Scan for the cell matching the given text and deliver its (x, y) coordinate at center. 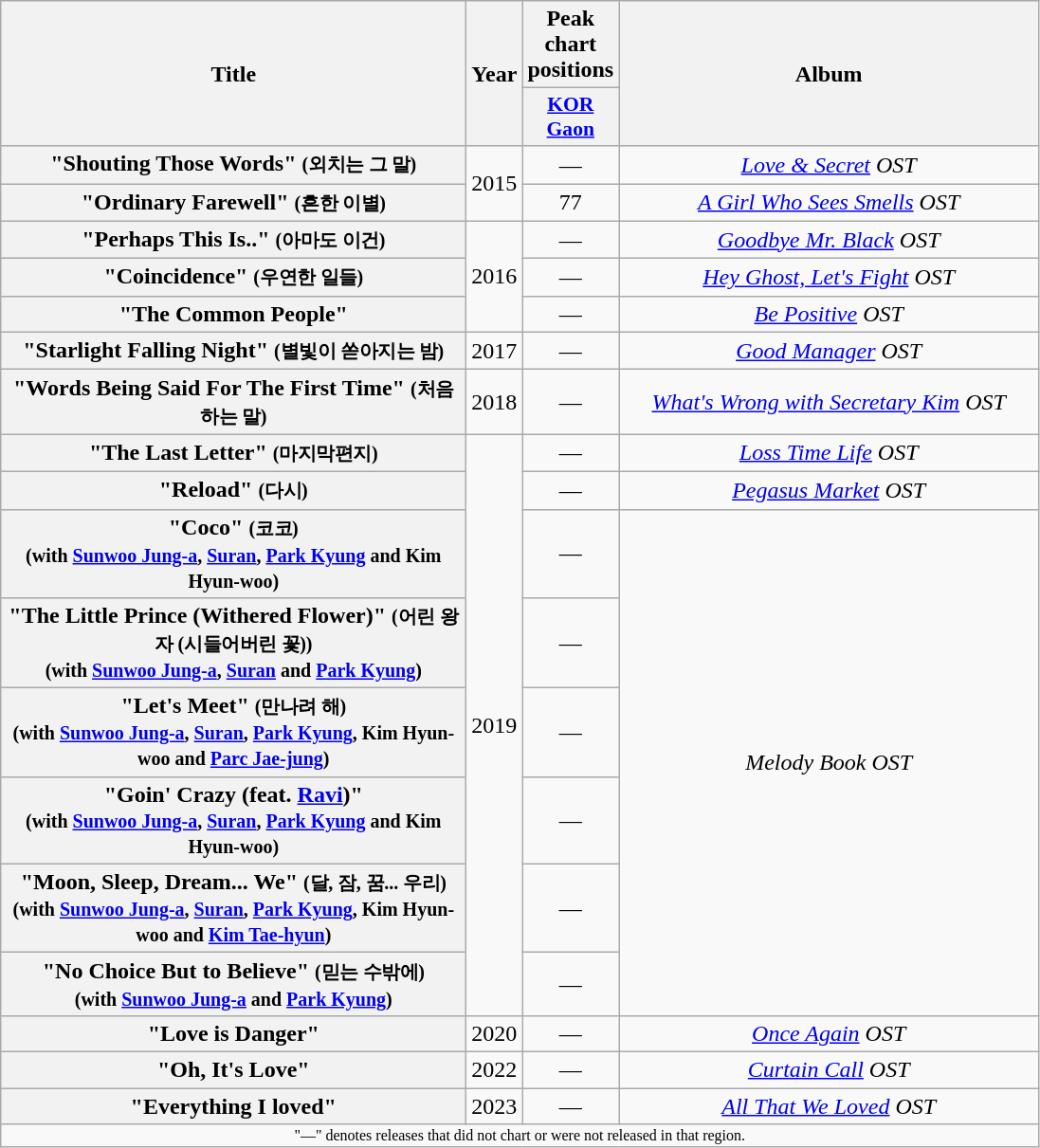
Title (233, 74)
"Shouting Those Words" (외치는 그 말) (233, 165)
"Perhaps This Is.." (아마도 이건) (233, 240)
Love & Secret OST (829, 165)
"Starlight Falling Night" (별빛이 쏟아지는 밤) (233, 351)
"—" denotes releases that did not chart or were not released in that region. (520, 1136)
Album (829, 74)
"Let's Meet" (만나려 해)(with Sunwoo Jung-a, Suran, Park Kyung, Kim Hyun-woo and Parc Jae-jung) (233, 733)
2015 (495, 184)
"Words Being Said For The First Time" (처음 하는 말) (233, 402)
2017 (495, 351)
Year (495, 74)
"Everything I loved" (233, 1106)
All That We Loved OST (829, 1106)
"Goin' Crazy (feat. Ravi)"(with Sunwoo Jung-a, Suran, Park Kyung and Kim Hyun-woo) (233, 820)
"Reload" (다시) (233, 490)
"The Last Letter" (마지막편지) (233, 453)
"Moon, Sleep, Dream... We" (달, 잠, 꿈... 우리)(with Sunwoo Jung-a, Suran, Park Kyung, Kim Hyun-woo and Kim Tae-hyun) (233, 908)
"Oh, It's Love" (233, 1069)
"Love is Danger" (233, 1033)
Once Again OST (829, 1033)
77 (571, 203)
Melody Book OST (829, 762)
Hey Ghost, Let's Fight OST (829, 278)
Be Positive OST (829, 314)
Peak chart positions (571, 45)
"Coco" (코코)(with Sunwoo Jung-a, Suran, Park Kyung and Kim Hyun-woo) (233, 554)
2019 (495, 725)
Pegasus Market OST (829, 490)
"Coincidence" (우연한 일들) (233, 278)
What's Wrong with Secretary Kim OST (829, 402)
KORGaon (571, 118)
"Ordinary Farewell" (흔한 이별) (233, 203)
Curtain Call OST (829, 1069)
2016 (495, 277)
2022 (495, 1069)
2020 (495, 1033)
"The Common People" (233, 314)
Loss Time Life OST (829, 453)
Goodbye Mr. Black OST (829, 240)
Good Manager OST (829, 351)
A Girl Who Sees Smells OST (829, 203)
"The Little Prince (Withered Flower)" (어린 왕자 (시들어버린 꽃))(with Sunwoo Jung-a, Suran and Park Kyung) (233, 643)
2023 (495, 1106)
2018 (495, 402)
"No Choice But to Believe" (믿는 수밖에)(with Sunwoo Jung-a and Park Kyung) (233, 984)
